Output the [X, Y] coordinate of the center of the cell containing the given text.  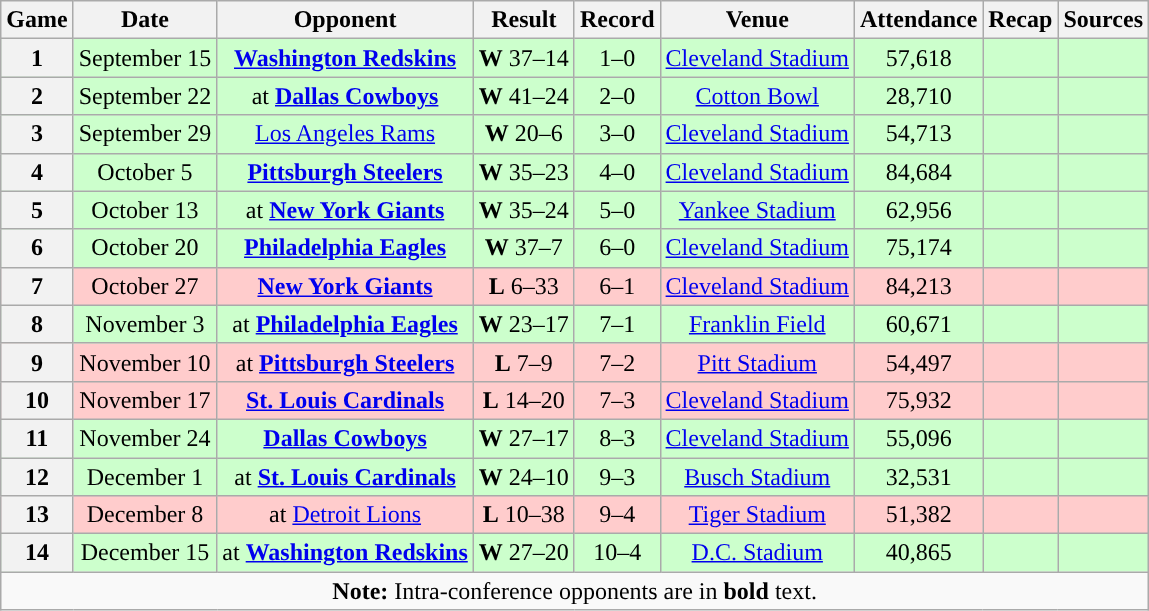
9 [37, 362]
Tiger Stadium [757, 515]
13 [37, 515]
Franklin Field [757, 324]
60,671 [918, 324]
W 27–20 [524, 553]
at New York Giants [345, 210]
11 [37, 438]
Yankee Stadium [757, 210]
at Washington Redskins [345, 553]
Sources [1104, 20]
October 27 [145, 286]
October 20 [145, 248]
at Pittsburgh Steelers [345, 362]
2–0 [617, 96]
7–3 [617, 400]
October 13 [145, 210]
Cotton Bowl [757, 96]
November 17 [145, 400]
W 35–23 [524, 172]
W 35–24 [524, 210]
November 3 [145, 324]
L 7–9 [524, 362]
2 [37, 96]
Game [37, 20]
November 24 [145, 438]
Note: Intra-conference opponents are in bold text. [575, 591]
Washington Redskins [345, 58]
W 23–17 [524, 324]
3 [37, 134]
7 [37, 286]
9–3 [617, 477]
Venue [757, 20]
December 15 [145, 553]
10–4 [617, 553]
L 6–33 [524, 286]
November 10 [145, 362]
84,684 [918, 172]
September 15 [145, 58]
9–4 [617, 515]
7–1 [617, 324]
5 [37, 210]
W 37–7 [524, 248]
28,710 [918, 96]
1–0 [617, 58]
54,497 [918, 362]
Attendance [918, 20]
Result [524, 20]
6–1 [617, 286]
5–0 [617, 210]
Date [145, 20]
L 14–20 [524, 400]
8–3 [617, 438]
14 [37, 553]
Pittsburgh Steelers [345, 172]
W 24–10 [524, 477]
84,213 [918, 286]
at Philadelphia Eagles [345, 324]
September 22 [145, 96]
at St. Louis Cardinals [345, 477]
4 [37, 172]
57,618 [918, 58]
75,174 [918, 248]
32,531 [918, 477]
7–2 [617, 362]
4–0 [617, 172]
1 [37, 58]
55,096 [918, 438]
62,956 [918, 210]
October 5 [145, 172]
75,932 [918, 400]
St. Louis Cardinals [345, 400]
Record [617, 20]
10 [37, 400]
54,713 [918, 134]
December 1 [145, 477]
Pitt Stadium [757, 362]
September 29 [145, 134]
Busch Stadium [757, 477]
W 37–14 [524, 58]
Los Angeles Rams [345, 134]
W 27–17 [524, 438]
December 8 [145, 515]
W 20–6 [524, 134]
6–0 [617, 248]
40,865 [918, 553]
3–0 [617, 134]
6 [37, 248]
8 [37, 324]
at Detroit Lions [345, 515]
Dallas Cowboys [345, 438]
at Dallas Cowboys [345, 96]
Opponent [345, 20]
W 41–24 [524, 96]
Recap [1020, 20]
L 10–38 [524, 515]
D.C. Stadium [757, 553]
New York Giants [345, 286]
Philadelphia Eagles [345, 248]
51,382 [918, 515]
12 [37, 477]
